Find where the given text appears and provide that cell's center as (x, y) coordinate. 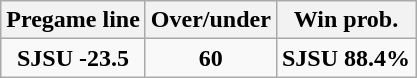
Pregame line (74, 20)
SJSU 88.4% (346, 58)
60 (210, 58)
SJSU -23.5 (74, 58)
Over/under (210, 20)
Win prob. (346, 20)
